Scan for the cell matching the given text and deliver its [X, Y] coordinate at center. 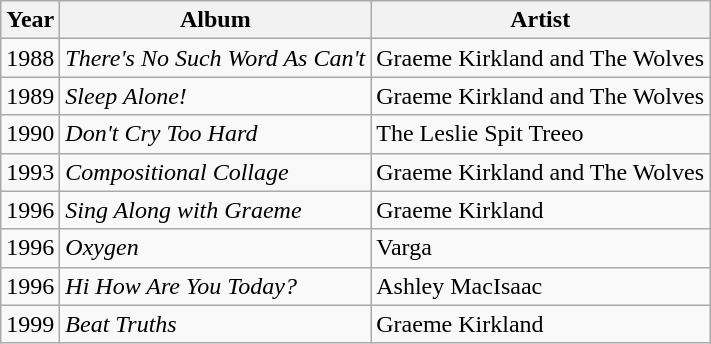
1989 [30, 96]
Don't Cry Too Hard [216, 134]
Sing Along with Graeme [216, 210]
Compositional Collage [216, 172]
Year [30, 20]
Artist [540, 20]
Ashley MacIsaac [540, 286]
Oxygen [216, 248]
The Leslie Spit Treeo [540, 134]
Album [216, 20]
Sleep Alone! [216, 96]
Beat Truths [216, 324]
1988 [30, 58]
Hi How Are You Today? [216, 286]
There's No Such Word As Can't [216, 58]
1990 [30, 134]
1993 [30, 172]
Varga [540, 248]
1999 [30, 324]
